Output the [x, y] coordinate of the center of the cell containing the given text.  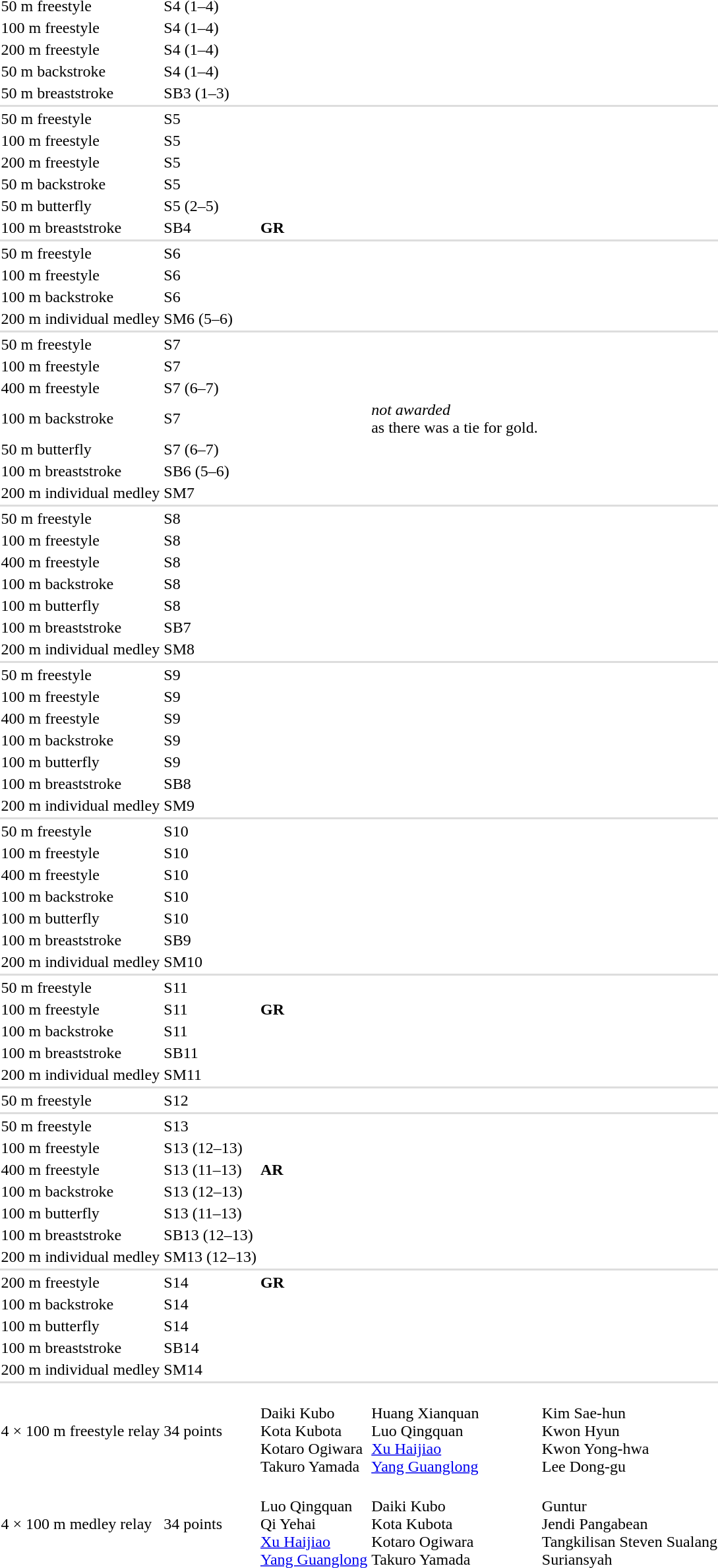
SM8 [210, 649]
Kim Sae-hunKwon HyunKwon Yong-hwaLee Dong-gu [629, 1431]
SB7 [210, 627]
S13 [210, 1126]
SM11 [210, 1075]
4 × 100 m freestyle relay [80, 1431]
SB14 [210, 1348]
50 m breaststroke [80, 93]
SB8 [210, 784]
SB11 [210, 1053]
SB4 [210, 228]
SM7 [210, 493]
Huang XianquanLuo QingquanXu HaijiaoYang Guanglong [455, 1431]
SB13 (12–13) [210, 1235]
SB3 (1–3) [210, 93]
SM14 [210, 1369]
SM9 [210, 805]
S5 (2–5) [210, 206]
SB9 [210, 940]
SB6 (5–6) [210, 471]
AR [314, 1170]
SM6 (5–6) [210, 319]
SM10 [210, 962]
not awardedas there was a tie for gold. [455, 418]
Daiki KuboKota KubotaKotaro OgiwaraTakuro Yamada [314, 1431]
SM13 (12–13) [210, 1257]
34 points [210, 1431]
S12 [210, 1100]
